Scan for the cell matching the given text and deliver its (X, Y) coordinate at center. 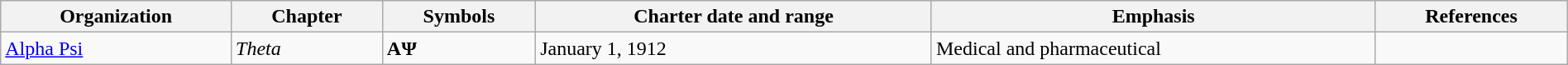
References (1471, 17)
Emphasis (1153, 17)
Chapter (308, 17)
Organization (116, 17)
Medical and pharmaceutical (1153, 48)
Symbols (458, 17)
Charter date and range (734, 17)
ΑΨ (458, 48)
Alpha Psi (116, 48)
Theta (308, 48)
January 1, 1912 (734, 48)
